Find where the given text appears and provide that cell's center as (X, Y) coordinate. 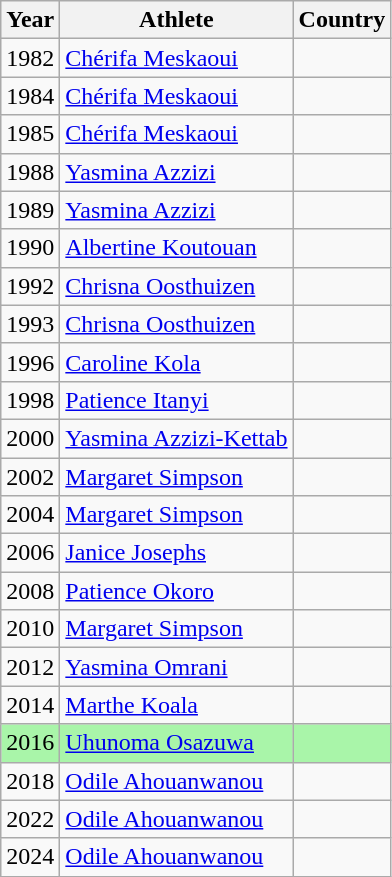
2004 (30, 515)
Patience Itanyi (176, 400)
2006 (30, 553)
Marthe Koala (176, 705)
Janice Josephs (176, 553)
Athlete (176, 20)
Country (342, 20)
1985 (30, 134)
Uhunoma Osazuwa (176, 743)
2018 (30, 781)
1989 (30, 210)
2024 (30, 857)
2008 (30, 591)
1990 (30, 248)
Yasmina Azzizi-Kettab (176, 438)
2014 (30, 705)
1984 (30, 96)
2012 (30, 667)
Albertine Koutouan (176, 248)
1998 (30, 400)
Year (30, 20)
Yasmina Omrani (176, 667)
1988 (30, 172)
2016 (30, 743)
1982 (30, 58)
Patience Okoro (176, 591)
Caroline Kola (176, 362)
2002 (30, 477)
2022 (30, 819)
1992 (30, 286)
2010 (30, 629)
2000 (30, 438)
1996 (30, 362)
1993 (30, 324)
